Capture the cell that displays the provided text and extract its [x, y] central coordinate. 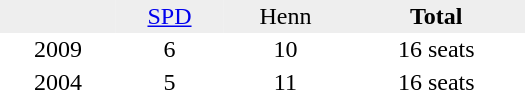
2009 [58, 50]
16 seats [436, 50]
10 [285, 50]
Total [436, 16]
SPD [170, 16]
6 [170, 50]
Henn [285, 16]
